Identify which cell holds the provided text, then report its [X, Y] central coordinate. 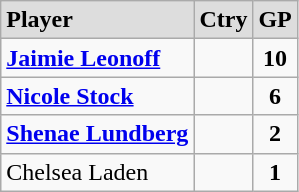
Nicole Stock [98, 96]
GP [275, 20]
2 [275, 134]
Ctry [224, 20]
Shenae Lundberg [98, 134]
Player [98, 20]
1 [275, 172]
Jaimie Leonoff [98, 58]
6 [275, 96]
10 [275, 58]
Chelsea Laden [98, 172]
